For the text-containing cell, return its midpoint in (x, y) coordinate format. 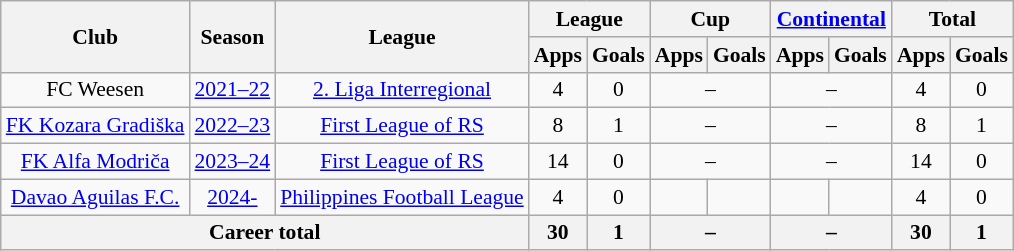
Total (952, 19)
FK Alfa Modriča (96, 162)
2024- (233, 197)
2023–24 (233, 162)
Career total (265, 233)
Club (96, 36)
2022–23 (233, 126)
2. Liga Interregional (402, 90)
Season (233, 36)
FK Kozara Gradiška (96, 126)
Continental (832, 19)
2021–22 (233, 90)
Philippines Football League (402, 197)
Davao Aguilas F.C. (96, 197)
FC Weesen (96, 90)
Cup (710, 19)
